Identify which cell holds the provided text, then report its (X, Y) central coordinate. 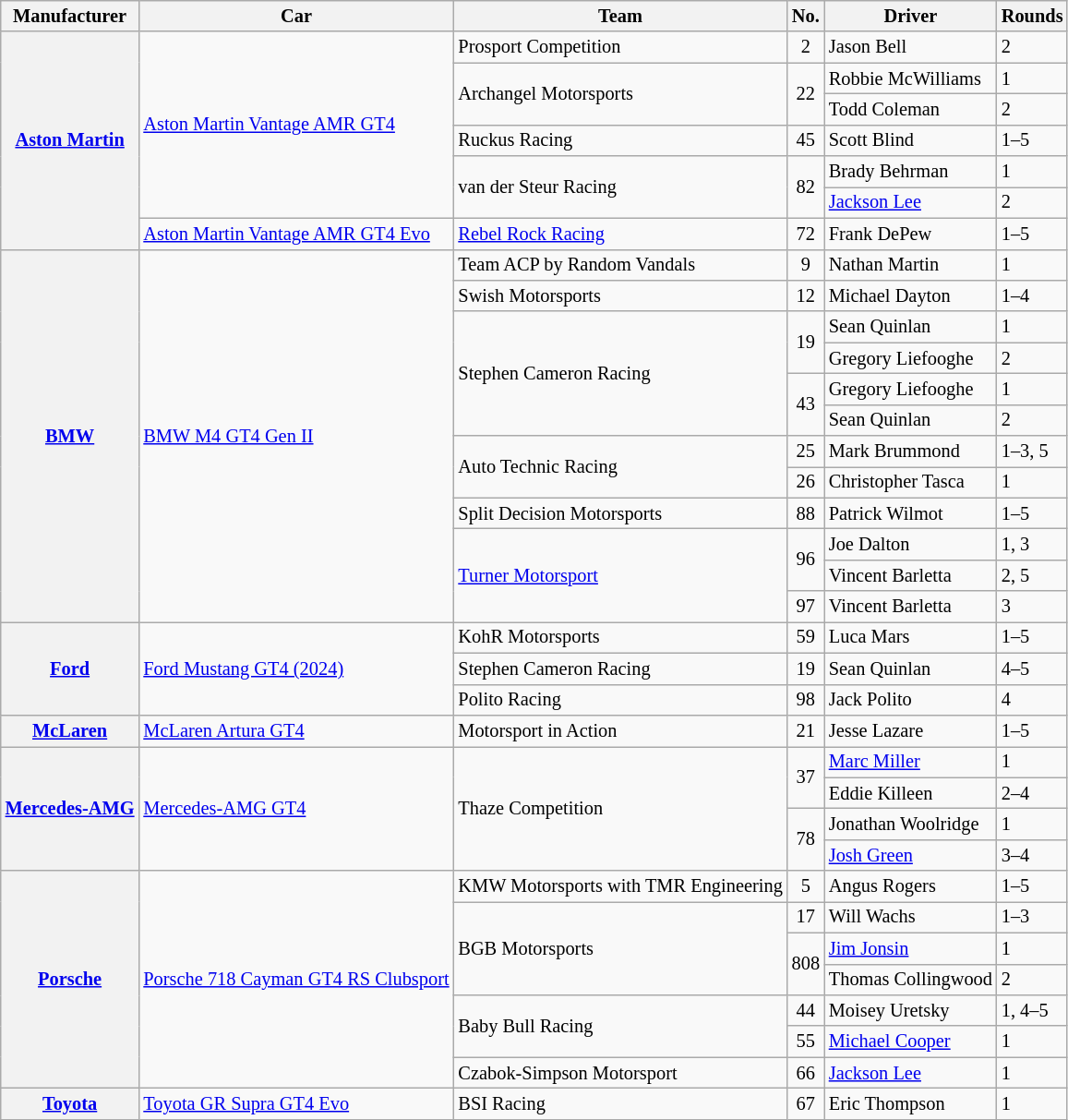
McLaren Artura GT4 (295, 730)
55 (806, 1042)
1–3, 5 (1032, 452)
Angus Rogers (910, 886)
Thomas Collingwood (910, 980)
Frank DePew (910, 234)
98 (806, 700)
Porsche 718 Cayman GT4 RS Clubsport (295, 980)
Brady Behrman (910, 172)
BGB Motorsports (620, 947)
Rounds (1032, 16)
van der Steur Racing (620, 187)
Michael Cooper (910, 1042)
Josh Green (910, 855)
1, 3 (1032, 544)
Toyota GR Supra GT4 Evo (295, 1103)
2, 5 (1032, 575)
3–4 (1032, 855)
3 (1032, 607)
KohR Motorsports (620, 637)
Jason Bell (910, 47)
12 (806, 295)
Aston Martin Vantage AMR GT4 Evo (295, 234)
Thaze Competition (620, 809)
4 (1032, 700)
Porsche (70, 980)
Ford Mustang GT4 (2024) (295, 668)
Eric Thompson (910, 1103)
Baby Bull Racing (620, 1025)
Moisey Uretsky (910, 1010)
Car (295, 16)
McLaren (70, 730)
96 (806, 560)
Scott Blind (910, 140)
Polito Racing (620, 700)
97 (806, 607)
2–4 (1032, 793)
37 (806, 777)
1–4 (1032, 295)
78 (806, 838)
Joe Dalton (910, 544)
Ruckus Racing (620, 140)
Archangel Motorsports (620, 94)
BSI Racing (620, 1103)
Swish Motorsports (620, 295)
9 (806, 265)
1–3 (1032, 917)
Mercedes-AMG (70, 809)
72 (806, 234)
Driver (910, 16)
Luca Mars (910, 637)
Turner Motorsport (620, 574)
Aston Martin (70, 140)
44 (806, 1010)
808 (806, 964)
Nathan Martin (910, 265)
5 (806, 886)
17 (806, 917)
66 (806, 1073)
Jonathan Woolridge (910, 824)
Jim Jonsin (910, 948)
Will Wachs (910, 917)
Czabok-Simpson Motorsport (620, 1073)
Jack Polito (910, 700)
26 (806, 482)
45 (806, 140)
Manufacturer (70, 16)
59 (806, 637)
Team ACP by Random Vandals (620, 265)
Ford (70, 668)
BMW (70, 436)
21 (806, 730)
Auto Technic Racing (620, 467)
KMW Motorsports with TMR Engineering (620, 886)
22 (806, 94)
Mercedes-AMG GT4 (295, 809)
67 (806, 1103)
82 (806, 187)
Robbie McWilliams (910, 78)
Michael Dayton (910, 295)
Marc Miller (910, 762)
Motorsport in Action (620, 730)
Toyota (70, 1103)
Christopher Tasca (910, 482)
Jesse Lazare (910, 730)
Prosport Competition (620, 47)
Team (620, 16)
43 (806, 404)
Rebel Rock Racing (620, 234)
Eddie Killeen (910, 793)
4–5 (1032, 668)
25 (806, 452)
Split Decision Motorsports (620, 513)
Mark Brummond (910, 452)
No. (806, 16)
88 (806, 513)
Patrick Wilmot (910, 513)
1, 4–5 (1032, 1010)
Aston Martin Vantage AMR GT4 (295, 125)
BMW M4 GT4 Gen II (295, 436)
Todd Coleman (910, 109)
